Identify which cell holds the provided text, then report its (X, Y) central coordinate. 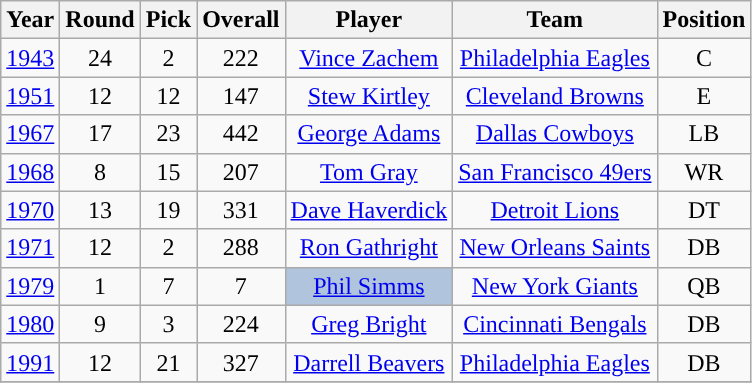
Vince Zachem (369, 58)
Dallas Cowboys (555, 134)
19 (168, 210)
331 (241, 210)
Stew Kirtley (369, 96)
DT (704, 210)
147 (241, 96)
17 (100, 134)
Ron Gathright (369, 248)
Tom Gray (369, 172)
222 (241, 58)
Phil Simms (369, 286)
3 (168, 324)
1970 (30, 210)
George Adams (369, 134)
1 (100, 286)
207 (241, 172)
LB (704, 134)
21 (168, 362)
1980 (30, 324)
1971 (30, 248)
C (704, 58)
23 (168, 134)
1943 (30, 58)
New Orleans Saints (555, 248)
288 (241, 248)
24 (100, 58)
Pick (168, 20)
San Francisco 49ers (555, 172)
Overall (241, 20)
13 (100, 210)
Cleveland Browns (555, 96)
WR (704, 172)
1968 (30, 172)
Round (100, 20)
1967 (30, 134)
Position (704, 20)
New York Giants (555, 286)
Detroit Lions (555, 210)
442 (241, 134)
Greg Bright (369, 324)
9 (100, 324)
Team (555, 20)
Dave Haverdick (369, 210)
8 (100, 172)
15 (168, 172)
1979 (30, 286)
1991 (30, 362)
224 (241, 324)
1951 (30, 96)
327 (241, 362)
Year (30, 20)
Player (369, 20)
QB (704, 286)
Cincinnati Bengals (555, 324)
E (704, 96)
Darrell Beavers (369, 362)
